Extract the [X, Y] coordinate from the center of the cell holding the provided text.  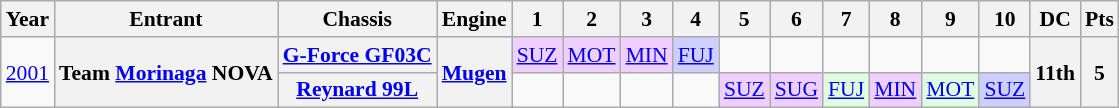
Team Morinaga NOVA [166, 72]
4 [696, 19]
1 [538, 19]
Entrant [166, 19]
Chassis [358, 19]
10 [1004, 19]
Year [28, 19]
G-Force GF03C [358, 55]
6 [796, 19]
9 [950, 19]
DC [1055, 19]
2001 [28, 72]
3 [647, 19]
Engine [474, 19]
SUG [796, 90]
7 [846, 19]
Pts [1100, 19]
Reynard 99L [358, 90]
2 [591, 19]
11th [1055, 72]
8 [895, 19]
Mugen [474, 72]
